Extract the [X, Y] coordinate from the center of the cell holding the provided text.  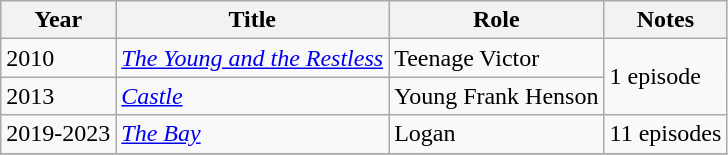
Teenage Victor [496, 58]
Role [496, 20]
The Bay [252, 134]
Title [252, 20]
Young Frank Henson [496, 96]
Notes [666, 20]
1 episode [666, 77]
11 episodes [666, 134]
The Young and the Restless [252, 58]
2013 [58, 96]
Logan [496, 134]
2019-2023 [58, 134]
Year [58, 20]
2010 [58, 58]
Castle [252, 96]
